Scan for the cell matching the given text and deliver its [x, y] coordinate at center. 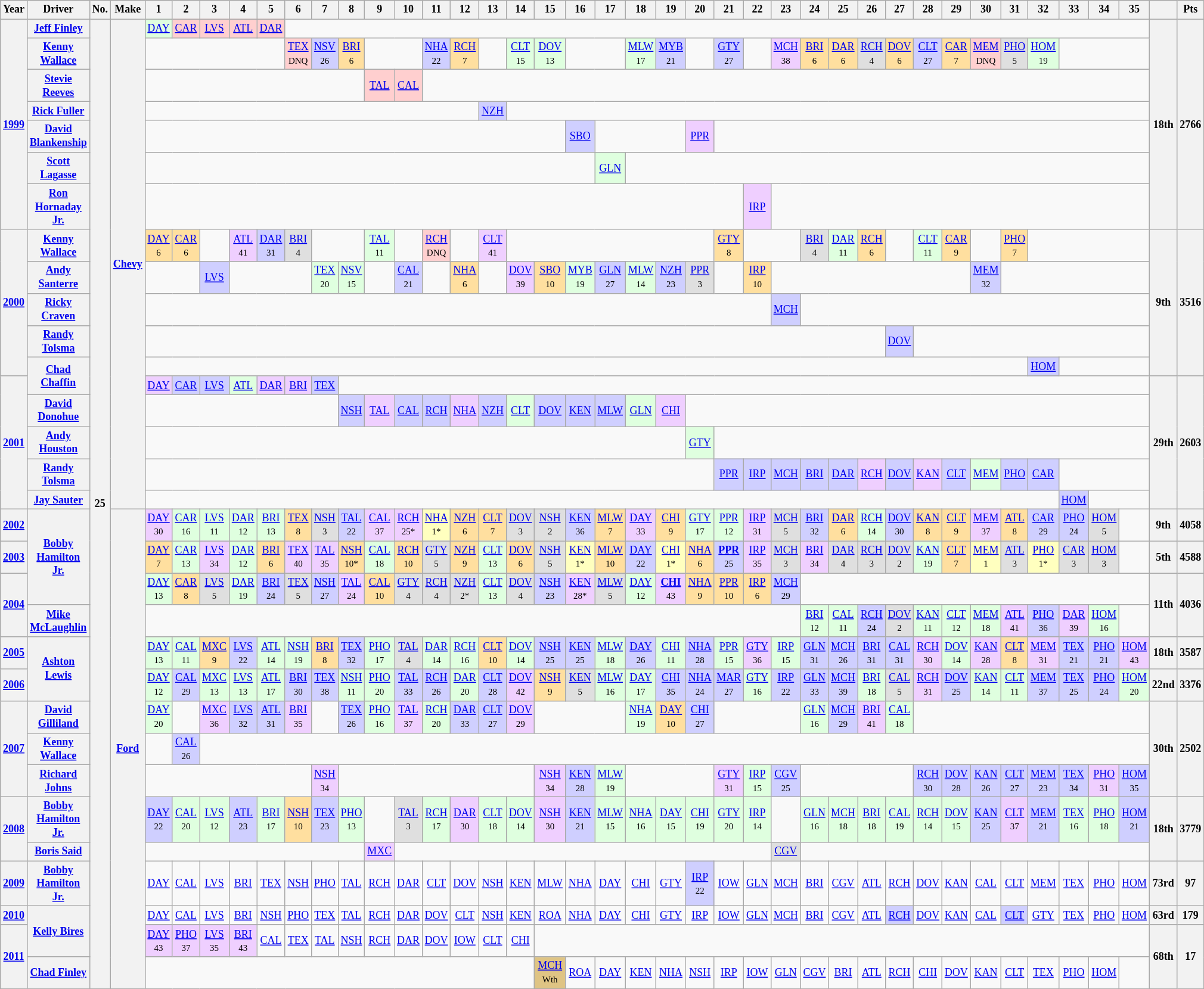
LVS35 [215, 941]
ATL14 [271, 653]
DAY30 [159, 525]
MLW19 [610, 781]
34 [1104, 10]
KEN1* [580, 557]
BRI31 [871, 653]
30th [1163, 748]
NSH11 [352, 685]
GTY17 [700, 525]
2003 [14, 557]
Make [128, 10]
MXC9 [215, 653]
DOV15 [956, 819]
Stevie Reeves [58, 86]
RCH3 [871, 557]
NSV15 [352, 278]
MEM31 [1044, 653]
LVS34 [215, 557]
LVS5 [215, 589]
MYB21 [671, 54]
NZH9 [465, 557]
PHO36 [1044, 621]
RCH7 [465, 54]
CLT8 [1014, 653]
DAR20 [465, 685]
CLT41 [493, 245]
CAR7 [956, 54]
Andy Santerre [58, 278]
6 [298, 10]
LVS22 [243, 653]
18 [640, 10]
MEM18 [986, 621]
TEX40 [298, 557]
Jeff Finley [58, 29]
KAN25 [986, 819]
Mike McLaughlin [58, 621]
MEMDNQ [986, 54]
Chad Chaffin [58, 376]
NHA1* [436, 525]
MXC36 [215, 717]
HOM35 [1135, 781]
CAR3 [1074, 557]
DAY10 [671, 717]
4058 [1191, 525]
NSH9 [550, 685]
NSH30 [550, 819]
HOM21 [1135, 819]
2005 [14, 653]
3779 [1191, 828]
CAL29 [186, 685]
CAL20 [186, 819]
TEX16 [1074, 819]
DAR4 [843, 557]
BRI12 [814, 621]
DOV39 [520, 278]
RCH10 [409, 557]
David Donohue [58, 410]
63rd [1163, 915]
DAR31 [271, 245]
David Gilliland [58, 717]
TAL11 [380, 245]
RCH6 [871, 245]
4 [243, 10]
IRP10 [758, 278]
PPR12 [729, 525]
RCH25* [409, 525]
MLW18 [610, 653]
31 [1014, 10]
MLW17 [640, 54]
CAL21 [409, 278]
MEM23 [1044, 781]
CHI43 [671, 589]
DAR33 [465, 717]
Year [14, 10]
Richard Johns [58, 781]
MCH5 [786, 525]
TEX34 [1074, 781]
3376 [1191, 685]
NSH3 [325, 525]
KAN11 [928, 621]
CAR29 [1044, 525]
DAR11 [843, 245]
3 [215, 10]
24 [814, 10]
Ron Hornaday Jr. [58, 207]
DAY33 [640, 525]
CLT37 [1014, 819]
NHA19 [640, 717]
CHI27 [700, 717]
PHO13 [352, 819]
DOV25 [956, 685]
GLN27 [610, 278]
CHI9 [671, 525]
HOM3 [1104, 557]
CHI1* [671, 557]
DOV29 [520, 717]
NHA22 [436, 54]
MLW16 [610, 685]
GLN31 [814, 653]
RCH26 [436, 685]
12 [465, 10]
TEX20 [325, 278]
PHO16 [380, 717]
CAL31 [899, 653]
DAY15 [671, 819]
KEN28 [580, 781]
8 [352, 10]
TEX23 [325, 819]
GTY20 [729, 819]
DOV13 [550, 54]
PHO5 [1014, 54]
KEN28* [580, 589]
HOM5 [1104, 525]
NSH19 [298, 653]
3516 [1191, 303]
TAL35 [325, 557]
DAR39 [1074, 621]
NSH25 [550, 653]
NSH27 [325, 589]
GTY27 [729, 54]
DAY43 [159, 941]
NZH2* [465, 589]
GTY16 [758, 685]
2603 [1191, 442]
GLN33 [814, 685]
2008 [14, 828]
10 [409, 10]
KAN28 [986, 653]
KEN36 [580, 525]
TAL37 [409, 717]
11 [436, 10]
PHO7 [1014, 245]
ATL17 [271, 685]
73rd [1163, 884]
HOM20 [1135, 685]
MEM1 [986, 557]
BRI32 [814, 525]
PPR25 [729, 557]
Ashton Lewis [58, 668]
CAL19 [899, 819]
MLW15 [610, 819]
ATL31 [271, 717]
IRP31 [758, 525]
TEX5 [298, 589]
NHA28 [700, 653]
29 [956, 10]
2004 [14, 605]
BRI17 [271, 819]
CGV25 [786, 781]
Chad Finley [58, 973]
MCH38 [786, 54]
DOV30 [899, 525]
KEN25 [580, 653]
GTY5 [436, 557]
KEN21 [580, 819]
MXC13 [215, 685]
TEX8 [298, 525]
32 [1044, 10]
2006 [14, 685]
2766 [1191, 124]
2010 [14, 915]
SBO [580, 136]
DAR14 [436, 653]
CAR6 [186, 245]
KAN19 [928, 557]
Ford [128, 748]
MEM32 [986, 278]
TEX38 [325, 685]
PHO17 [380, 653]
BRI30 [298, 685]
LVS12 [215, 819]
DOV3 [520, 525]
28 [928, 10]
CAL37 [380, 525]
21 [729, 10]
1999 [14, 124]
Kelly Bires [58, 932]
2009 [14, 884]
MLW7 [610, 525]
RCH31 [928, 685]
PPR10 [729, 589]
LVS11 [215, 525]
GTY8 [729, 245]
BRI35 [298, 717]
CLT18 [493, 819]
2000 [14, 303]
MCHWth [550, 973]
97 [1191, 884]
MLW14 [640, 278]
PHO18 [1104, 819]
33 [1074, 10]
BRI24 [271, 589]
DAR30 [465, 819]
KEN5 [580, 685]
23 [786, 10]
CLT28 [493, 685]
Boris Said [58, 852]
RCHDNQ [436, 245]
19 [671, 10]
4588 [1191, 557]
3587 [1191, 653]
DAY26 [640, 653]
GTY4 [409, 589]
HOM16 [1104, 621]
Chevy [128, 264]
CAR13 [186, 557]
5th [1163, 557]
PHO37 [186, 941]
13 [493, 10]
NZH6 [465, 525]
Ricky Craven [58, 309]
DAY7 [159, 557]
HOM19 [1044, 54]
2007 [14, 748]
NSH5 [550, 557]
RCH16 [465, 653]
2502 [1191, 748]
NSH23 [550, 589]
7 [325, 10]
BRI8 [325, 653]
TAL24 [352, 589]
ATL23 [243, 819]
NSH10* [352, 557]
David Blankenship [58, 136]
30 [986, 10]
CLT9 [956, 525]
5 [271, 10]
MCH3 [786, 557]
NSH10 [298, 819]
MLW5 [610, 589]
SBO10 [550, 278]
MCH26 [843, 653]
CHI19 [700, 819]
NZH23 [671, 278]
GTY36 [758, 653]
TAL3 [409, 819]
KAN8 [928, 525]
15 [550, 10]
LVS32 [243, 717]
BRI34 [814, 557]
Andy Houston [58, 443]
No. [100, 10]
MYB19 [580, 278]
DAY20 [159, 717]
35 [1135, 10]
TEX32 [352, 653]
TEX25 [1074, 685]
NHA9 [700, 589]
CLT12 [956, 621]
68th [1163, 957]
MAR27 [729, 685]
Driver [58, 10]
4036 [1191, 605]
29th [1163, 442]
Jay Sauter [58, 499]
NSV26 [325, 54]
ATL8 [1014, 525]
PHO21 [1104, 653]
DOV28 [956, 781]
TEXDNQ [298, 54]
CLT10 [493, 653]
MLW10 [610, 557]
MCH39 [843, 685]
2001 [14, 442]
22 [758, 10]
16 [580, 10]
2002 [14, 525]
TAL22 [352, 525]
TAL4 [409, 653]
CAL26 [186, 749]
DOV42 [520, 685]
27 [899, 10]
IRP14 [758, 819]
RCH17 [436, 819]
BRI43 [243, 941]
RCH24 [871, 621]
26 [871, 10]
11th [1163, 605]
22nd [1163, 685]
PHO31 [1104, 781]
ATL3 [1014, 557]
GTY31 [729, 781]
CAR9 [956, 245]
179 [1191, 915]
CHI35 [671, 685]
CAL5 [899, 685]
BRI41 [871, 717]
IRP6 [758, 589]
1 [159, 10]
BRI13 [271, 525]
CLT15 [520, 54]
HOM43 [1135, 653]
MXC [380, 852]
DAY17 [640, 685]
CAR16 [186, 525]
IRP35 [758, 557]
TEX21 [1074, 653]
PPR15 [729, 653]
TAL33 [409, 685]
Rick Fuller [58, 111]
PPR3 [700, 278]
DOV4 [520, 589]
9 [380, 10]
CAL10 [380, 589]
KAN14 [986, 685]
DAY6 [159, 245]
LVS13 [243, 685]
PHO20 [380, 685]
Scott Lagasse [58, 168]
NHA24 [700, 685]
RCH20 [436, 717]
PHO1* [1044, 557]
2 [186, 10]
MCH18 [843, 819]
Pts [1191, 10]
2011 [14, 957]
NSH2 [550, 525]
CHI11 [671, 653]
NHA16 [640, 819]
CAR8 [186, 589]
MEM21 [1044, 819]
14 [520, 10]
DAR19 [243, 589]
TEX26 [352, 717]
KAN26 [986, 781]
20 [700, 10]
